From the cell containing the given text, extract its center point as (x, y) coordinate. 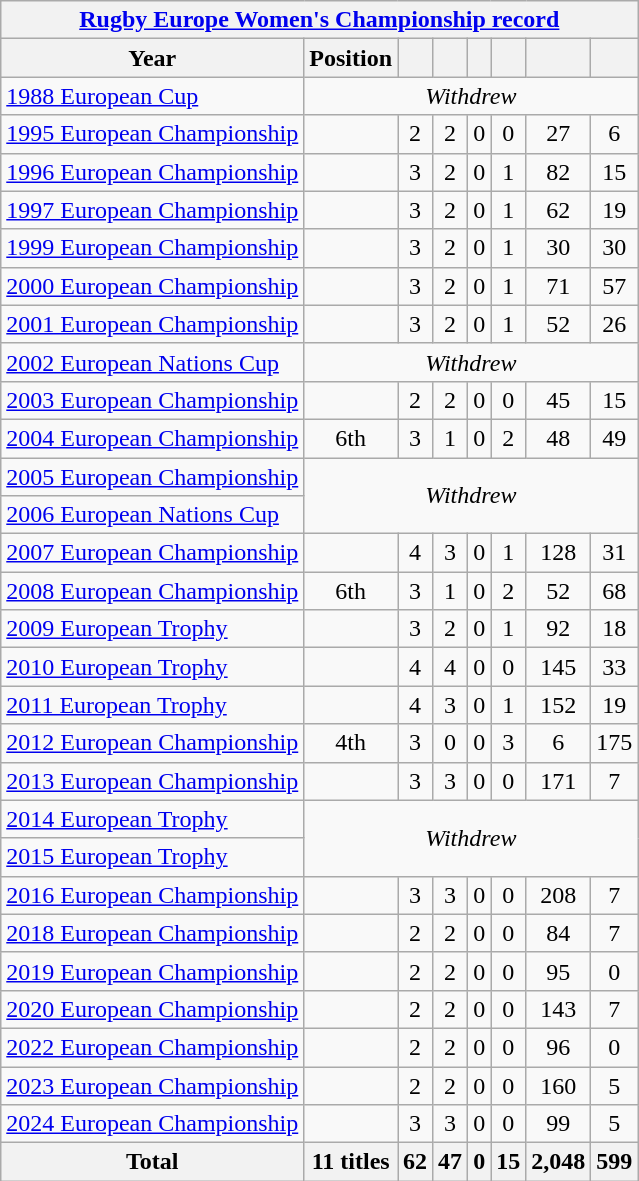
1995 European Championship (152, 134)
Total (152, 1162)
2016 European Championship (152, 895)
82 (558, 172)
4th (351, 743)
2015 European Trophy (152, 857)
96 (558, 1047)
160 (558, 1085)
26 (614, 324)
1988 European Cup (152, 96)
Position (351, 58)
2013 European Championship (152, 781)
2011 European Trophy (152, 705)
2014 European Trophy (152, 819)
2,048 (558, 1162)
2004 European Championship (152, 438)
1999 European Championship (152, 248)
2008 European Championship (152, 591)
33 (614, 667)
145 (558, 667)
45 (558, 400)
128 (558, 553)
152 (558, 705)
68 (614, 591)
99 (558, 1124)
2020 European Championship (152, 1009)
2024 European Championship (152, 1124)
2006 European Nations Cup (152, 515)
95 (558, 971)
31 (614, 553)
1996 European Championship (152, 172)
2019 European Championship (152, 971)
48 (558, 438)
2022 European Championship (152, 1047)
2007 European Championship (152, 553)
92 (558, 629)
27 (558, 134)
84 (558, 933)
71 (558, 286)
47 (450, 1162)
Rugby Europe Women's Championship record (320, 20)
208 (558, 895)
175 (614, 743)
Year (152, 58)
2000 European Championship (152, 286)
599 (614, 1162)
2023 European Championship (152, 1085)
143 (558, 1009)
171 (558, 781)
57 (614, 286)
1997 European Championship (152, 210)
49 (614, 438)
2003 European Championship (152, 400)
2010 European Trophy (152, 667)
2009 European Trophy (152, 629)
2012 European Championship (152, 743)
2001 European Championship (152, 324)
11 titles (351, 1162)
2018 European Championship (152, 933)
2005 European Championship (152, 477)
2002 European Nations Cup (152, 362)
18 (614, 629)
